Find where the given text appears and provide that cell's center as [x, y] coordinate. 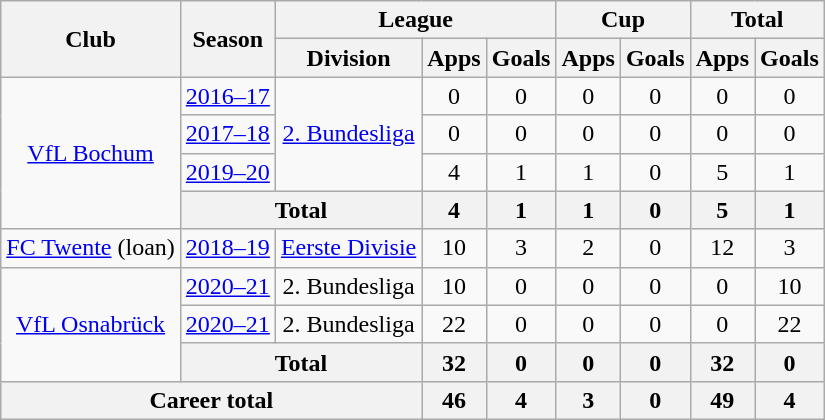
46 [454, 400]
2 [588, 248]
Career total [212, 400]
VfL Bochum [91, 153]
2018–19 [228, 248]
Season [228, 39]
Division [348, 58]
League [416, 20]
Eerste Divisie [348, 248]
12 [722, 248]
FC Twente (loan) [91, 248]
Club [91, 39]
VfL Osnabrück [91, 324]
49 [722, 400]
2016–17 [228, 96]
2019–20 [228, 172]
Cup [623, 20]
2017–18 [228, 134]
